Provide the [x, y] coordinate of the cell's center where the given text is located.  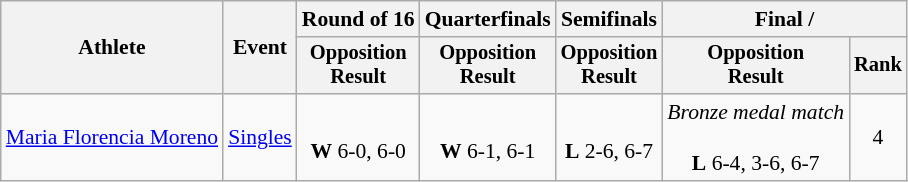
Round of 16 [358, 19]
Event [260, 48]
Bronze medal matchL 6-4, 3-6, 6-7 [756, 138]
4 [878, 138]
L 2-6, 6-7 [610, 138]
Athlete [112, 48]
Maria Florencia Moreno [112, 138]
Rank [878, 66]
Quarterfinals [488, 19]
W 6-0, 6-0 [358, 138]
Final / [784, 19]
Semifinals [610, 19]
Singles [260, 138]
W 6-1, 6-1 [488, 138]
